Detect which cell encompasses the target text, then output its [x, y] center coordinate. 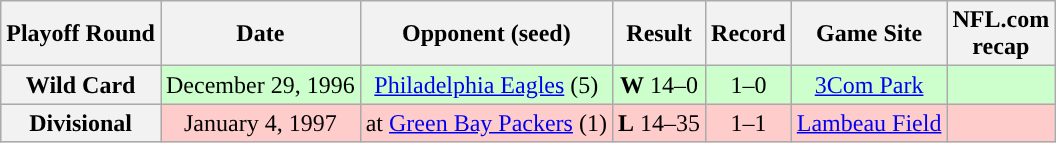
Opponent (seed) [486, 34]
January 4, 1997 [260, 123]
W 14–0 [658, 85]
L 14–35 [658, 123]
1–1 [749, 123]
Wild Card [81, 85]
Date [260, 34]
3Com Park [869, 85]
Divisional [81, 123]
Playoff Round [81, 34]
1–0 [749, 85]
December 29, 1996 [260, 85]
Philadelphia Eagles (5) [486, 85]
Record [749, 34]
Game Site [869, 34]
Result [658, 34]
NFL.comrecap [1001, 34]
Lambeau Field [869, 123]
at Green Bay Packers (1) [486, 123]
